Detect which cell encompasses the target text, then output its [X, Y] center coordinate. 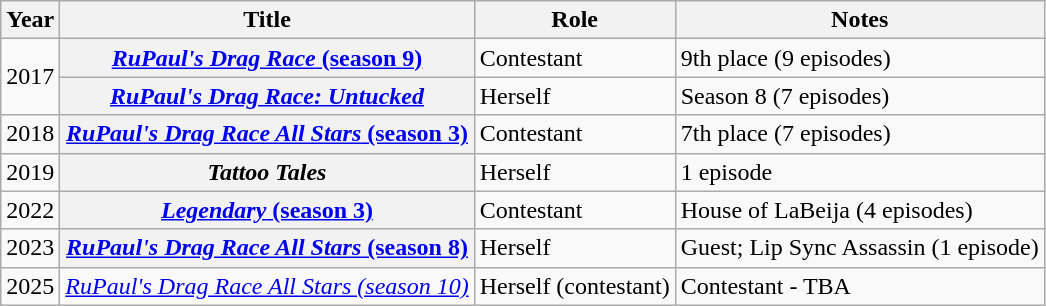
Role [574, 20]
2019 [30, 172]
Legendary (season 3) [267, 210]
Year [30, 20]
House of LaBeija (4 episodes) [860, 210]
2023 [30, 248]
1 episode [860, 172]
Title [267, 20]
2022 [30, 210]
9th place (9 episodes) [860, 58]
Season 8 (7 episodes) [860, 96]
2017 [30, 77]
RuPaul's Drag Race: Untucked [267, 96]
Notes [860, 20]
Guest; Lip Sync Assassin (1 episode) [860, 248]
RuPaul's Drag Race All Stars (season 8) [267, 248]
RuPaul's Drag Race All Stars (season 10) [267, 286]
Contestant - TBA [860, 286]
7th place (7 episodes) [860, 134]
2018 [30, 134]
RuPaul's Drag Race (season 9) [267, 58]
RuPaul's Drag Race All Stars (season 3) [267, 134]
Tattoo Tales [267, 172]
2025 [30, 286]
Herself (contestant) [574, 286]
